Output the (X, Y) coordinate of the center of the cell containing the given text.  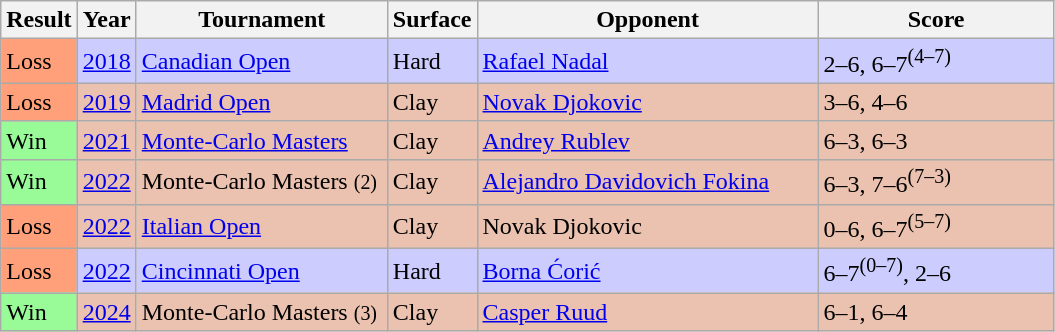
Andrey Rublev (648, 140)
Result (39, 20)
Monte-Carlo Masters (3) (262, 312)
Madrid Open (262, 102)
Alejandro Davidovich Fokina (648, 182)
2024 (106, 312)
Monte-Carlo Masters (2) (262, 182)
6–7(0–7), 2–6 (936, 272)
2018 (106, 62)
Tournament (262, 20)
2–6, 6–7(4–7) (936, 62)
Borna Ćorić (648, 272)
3–6, 4–6 (936, 102)
2019 (106, 102)
Opponent (648, 20)
2021 (106, 140)
6–3, 6–3 (936, 140)
Score (936, 20)
Surface (432, 20)
Rafael Nadal (648, 62)
Monte-Carlo Masters (262, 140)
Year (106, 20)
6–3, 7–6(7–3) (936, 182)
Canadian Open (262, 62)
Casper Ruud (648, 312)
0–6, 6–7(5–7) (936, 226)
Cincinnati Open (262, 272)
Italian Open (262, 226)
6–1, 6–4 (936, 312)
